Extract the [x, y] coordinate from the center of the cell holding the provided text.  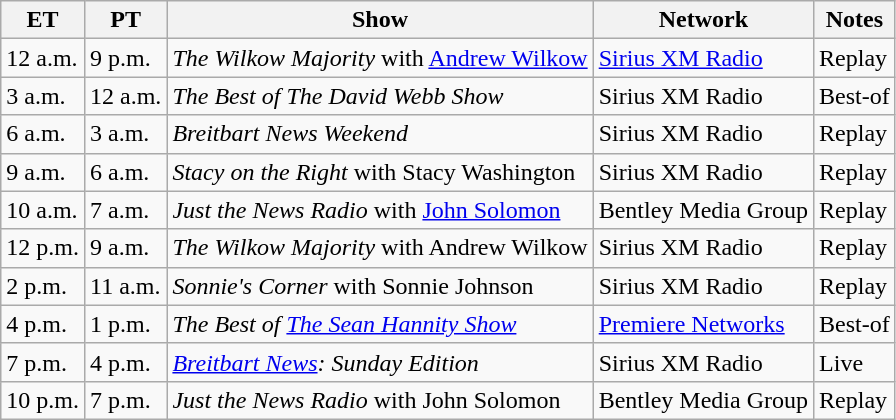
7 a.m. [125, 210]
10 p.m. [43, 400]
12 p.m. [43, 248]
ET [43, 20]
The Best of The David Webb Show [380, 96]
9 p.m. [125, 58]
Breitbart News: Sunday Edition [380, 362]
Breitbart News Weekend [380, 134]
Network [703, 20]
Sonnie's Corner with Sonnie Johnson [380, 286]
PT [125, 20]
2 p.m. [43, 286]
Notes [855, 20]
Live [855, 362]
Stacy on the Right with Stacy Washington [380, 172]
1 p.m. [125, 324]
10 a.m. [43, 210]
The Best of The Sean Hannity Show [380, 324]
Premiere Networks [703, 324]
11 a.m. [125, 286]
Show [380, 20]
